Extract the (x, y) coordinate from the center of the cell holding the provided text.  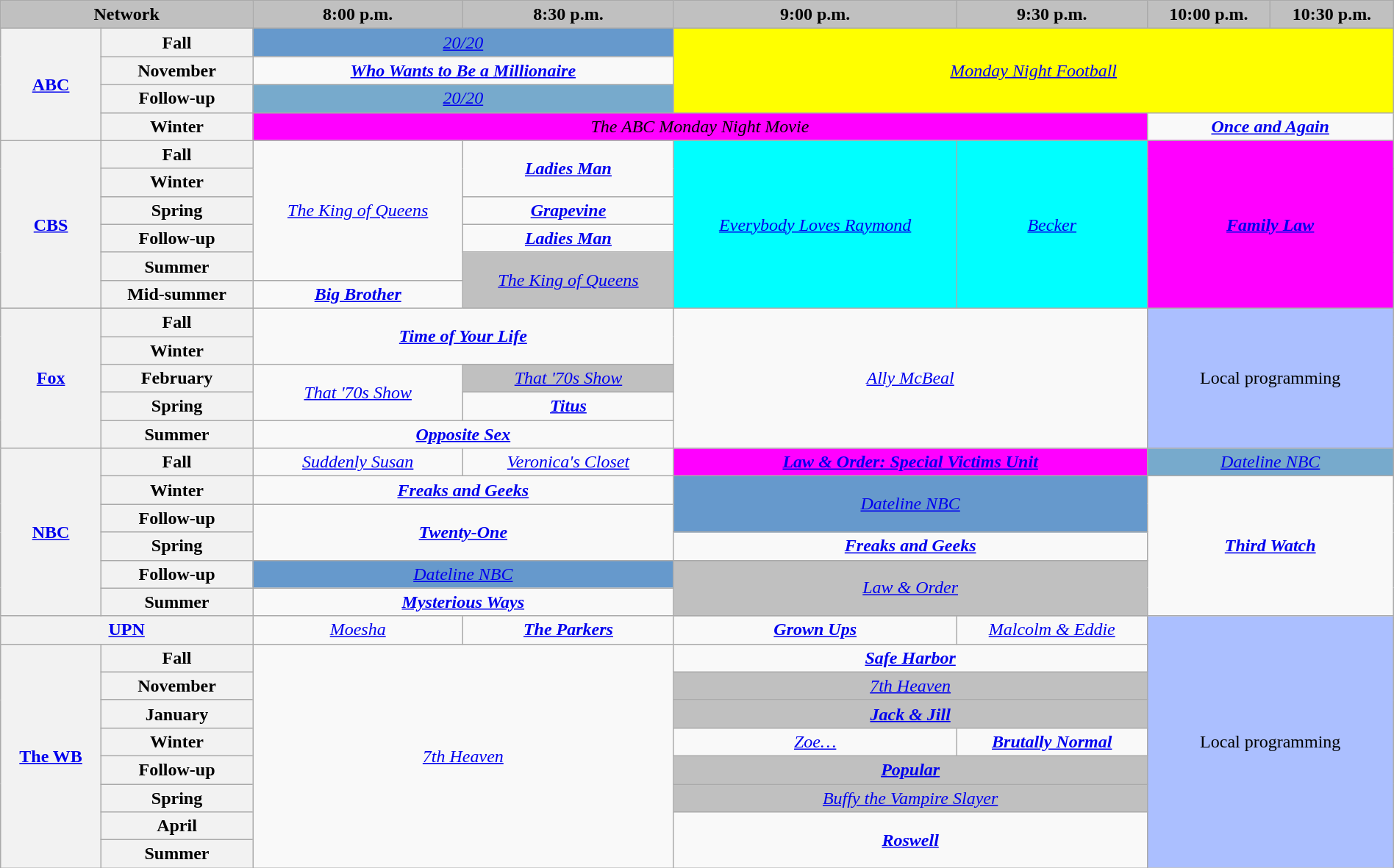
Mid-summer (176, 294)
Zoe… (815, 742)
Fox (51, 378)
Suddenly Susan (358, 462)
Opposite Sex (463, 434)
April (176, 826)
Becker (1051, 224)
Everybody Loves Raymond (815, 224)
The Parkers (568, 630)
Safe Harbor (910, 658)
Grown Ups (815, 630)
Buffy the Vampire Slayer (910, 797)
Jack & Jill (910, 714)
The ABC Monday Night Movie (700, 126)
ABC (51, 85)
Monday Night Football (1034, 71)
UPN (126, 630)
10:30 p.m. (1332, 15)
Titus (568, 406)
Ally McBeal (910, 378)
Big Brother (358, 294)
Network (126, 15)
Once and Again (1270, 126)
Law & Order: Special Victims Unit (910, 462)
CBS (51, 224)
8:00 p.m. (358, 15)
January (176, 714)
The WB (51, 756)
9:30 p.m. (1051, 15)
February (176, 379)
Malcolm & Eddie (1051, 630)
Twenty-One (463, 532)
Grapevine (568, 210)
Brutally Normal (1051, 742)
Veronica's Closet (568, 462)
Third Watch (1270, 546)
Family Law (1270, 224)
Roswell (910, 840)
Law & Order (910, 588)
Popular (910, 770)
8:30 p.m. (568, 15)
Who Wants to Be a Millionaire (463, 71)
9:00 p.m. (815, 15)
NBC (51, 532)
Time of Your Life (463, 336)
Mysterious Ways (463, 602)
10:00 p.m. (1209, 15)
Moesha (358, 630)
